Determine the [X, Y] coordinate at the center of the cell enclosing the given text.  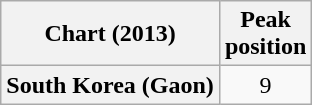
Peakposition [265, 34]
South Korea (Gaon) [110, 85]
Chart (2013) [110, 34]
9 [265, 85]
